Scan for the cell matching the given text and deliver its (x, y) coordinate at center. 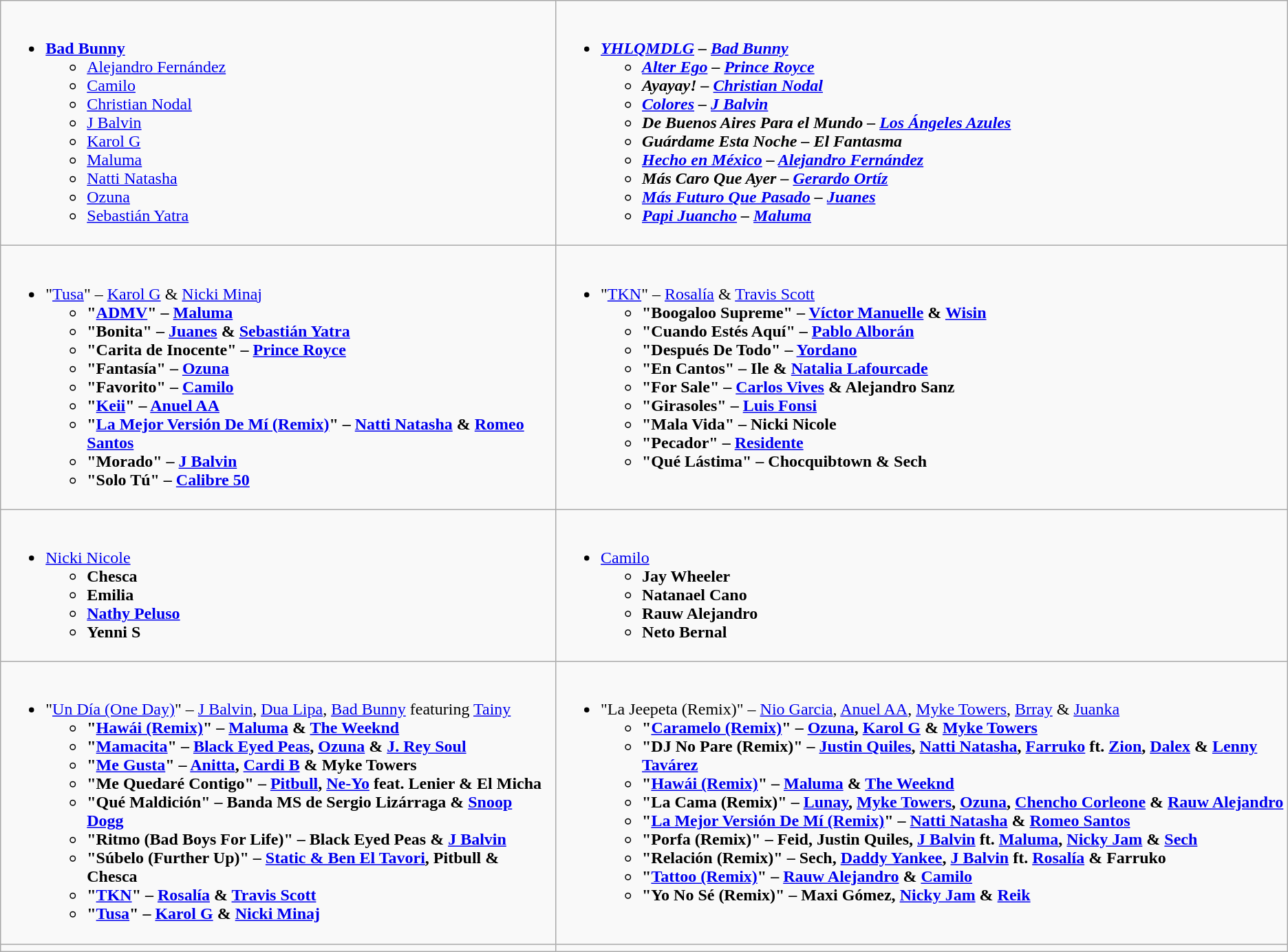
Bad BunnyAlejandro FernándezCamiloChristian NodalJ BalvinKarol GMalumaNatti NatashaOzunaSebastián Yatra (278, 123)
CamiloJay WheelerNatanael CanoRauw AlejandroNeto Bernal (922, 585)
Nicki NicoleChescaEmiliaNathy PelusoYenni S (278, 585)
